Extract the (x, y) coordinate from the center of the cell holding the provided text.  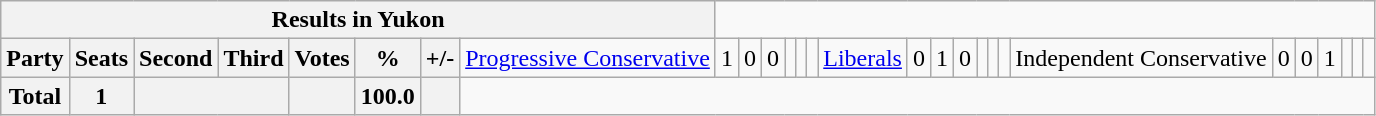
Second (176, 58)
Total (35, 96)
Party (35, 58)
Seats (101, 58)
% (388, 58)
Results in Yukon (358, 20)
Votes (322, 58)
+/- (440, 58)
Third (254, 58)
100.0 (388, 96)
Liberals (863, 58)
Progressive Conservative (588, 58)
Independent Conservative (1141, 58)
